For the text-containing cell, return its midpoint in (x, y) coordinate format. 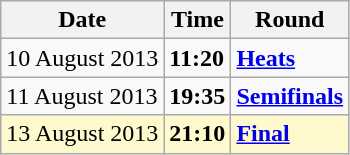
Heats (290, 58)
Semifinals (290, 96)
Time (198, 20)
13 August 2013 (82, 134)
Date (82, 20)
19:35 (198, 96)
11 August 2013 (82, 96)
11:20 (198, 58)
21:10 (198, 134)
10 August 2013 (82, 58)
Final (290, 134)
Round (290, 20)
